Identify which cell holds the provided text, then report its [x, y] central coordinate. 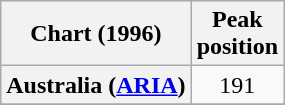
Peakposition [237, 34]
Chart (1996) [96, 34]
191 [237, 85]
Australia (ARIA) [96, 85]
